Return (x, y) of the center of cell containing provided text 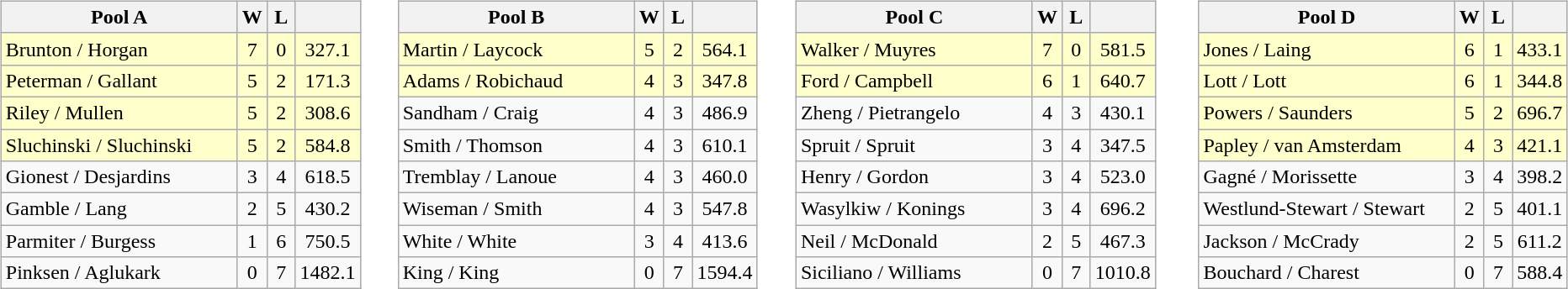
Adams / Robichaud (516, 81)
610.1 (725, 145)
Pool D (1327, 17)
King / King (516, 273)
Henry / Gordon (914, 177)
430.1 (1122, 113)
430.2 (328, 209)
344.8 (1539, 81)
Smith / Thomson (516, 145)
523.0 (1122, 177)
Gagné / Morissette (1327, 177)
347.8 (725, 81)
618.5 (328, 177)
696.7 (1539, 113)
Sluchinski / Sluchinski (119, 145)
1594.4 (725, 273)
588.4 (1539, 273)
Wiseman / Smith (516, 209)
Westlund-Stewart / Stewart (1327, 209)
Siciliano / Williams (914, 273)
Jones / Laing (1327, 49)
327.1 (328, 49)
467.3 (1122, 241)
Jackson / McCrady (1327, 241)
Papley / van Amsterdam (1327, 145)
Pool B (516, 17)
White / White (516, 241)
581.5 (1122, 49)
Neil / McDonald (914, 241)
750.5 (328, 241)
Wasylkiw / Konings (914, 209)
398.2 (1539, 177)
433.1 (1539, 49)
611.2 (1539, 241)
Parmiter / Burgess (119, 241)
1482.1 (328, 273)
564.1 (725, 49)
Gionest / Desjardins (119, 177)
486.9 (725, 113)
Ford / Campbell (914, 81)
Riley / Mullen (119, 113)
Tremblay / Lanoue (516, 177)
460.0 (725, 177)
413.6 (725, 241)
Sandham / Craig (516, 113)
Pool A (119, 17)
Brunton / Horgan (119, 49)
696.2 (1122, 209)
Peterman / Gallant (119, 81)
Pinksen / Aglukark (119, 273)
Powers / Saunders (1327, 113)
Zheng / Pietrangelo (914, 113)
640.7 (1122, 81)
Bouchard / Charest (1327, 273)
347.5 (1122, 145)
547.8 (725, 209)
421.1 (1539, 145)
Walker / Muyres (914, 49)
Martin / Laycock (516, 49)
1010.8 (1122, 273)
584.8 (328, 145)
Lott / Lott (1327, 81)
401.1 (1539, 209)
171.3 (328, 81)
308.6 (328, 113)
Spruit / Spruit (914, 145)
Gamble / Lang (119, 209)
Pool C (914, 17)
